Return the (x, y) coordinate for the center point of the cell that contains the specified text.  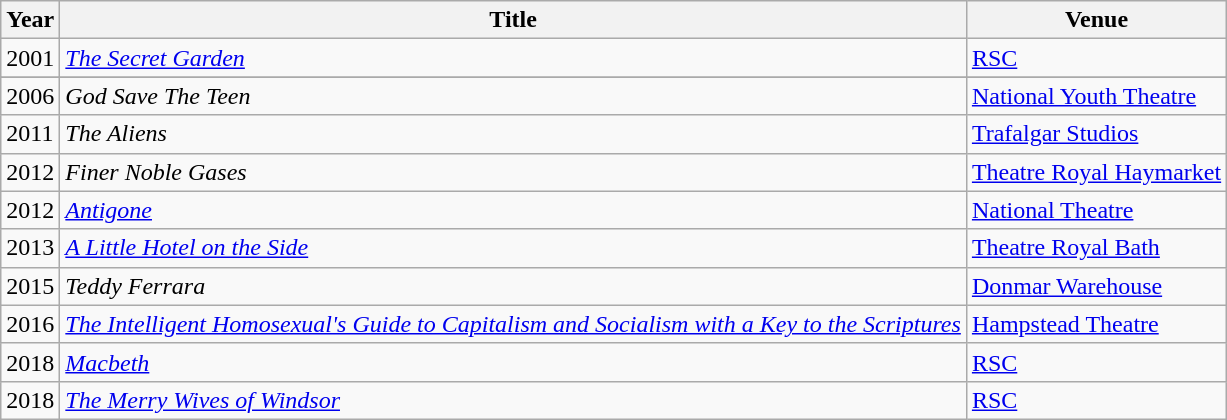
The Secret Garden (514, 58)
Theatre Royal Haymarket (1096, 172)
National Youth Theatre (1096, 96)
Title (514, 20)
2015 (30, 286)
Donmar Warehouse (1096, 286)
2016 (30, 324)
Hampstead Theatre (1096, 324)
Trafalgar Studios (1096, 134)
Year (30, 20)
Antigone (514, 210)
Theatre Royal Bath (1096, 248)
Venue (1096, 20)
Finer Noble Gases (514, 172)
A Little Hotel on the Side (514, 248)
2001 (30, 58)
The Intelligent Homosexual's Guide to Capitalism and Socialism with a Key to the Scriptures (514, 324)
God Save The Teen (514, 96)
The Merry Wives of Windsor (514, 400)
2013 (30, 248)
2006 (30, 96)
National Theatre (1096, 210)
The Aliens (514, 134)
Teddy Ferrara (514, 286)
Macbeth (514, 362)
2011 (30, 134)
